Search for the cell housing the specified text and yield its (x, y) center coordinate. 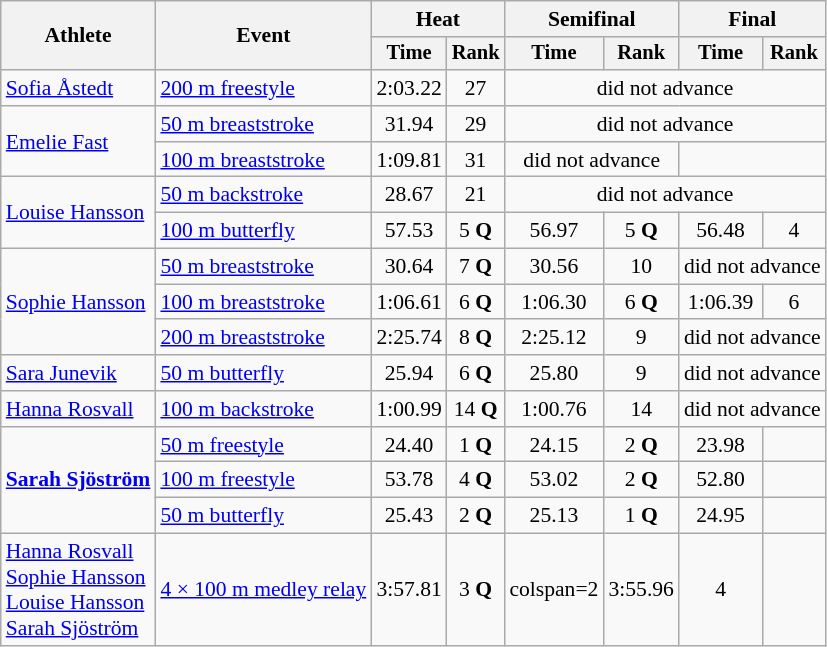
24.15 (554, 445)
Hanna RosvallSophie HanssonLouise HanssonSarah Sjöström (78, 590)
21 (476, 195)
25.13 (554, 516)
14 Q (476, 409)
53.02 (554, 480)
1:06.30 (554, 302)
8 Q (476, 338)
6 (794, 302)
200 m freestyle (263, 88)
Athlete (78, 36)
1:06.39 (720, 302)
200 m breaststroke (263, 338)
23.98 (720, 445)
1:00.99 (408, 409)
Heat (438, 19)
colspan=2 (554, 590)
10 (640, 267)
Event (263, 36)
4 × 100 m medley relay (263, 590)
57.53 (408, 231)
7 Q (476, 267)
Sarah Sjöström (78, 480)
Hanna Rosvall (78, 409)
100 m butterfly (263, 231)
56.97 (554, 231)
3:55.96 (640, 590)
2:25.12 (554, 338)
25.80 (554, 373)
30.56 (554, 267)
2:03.22 (408, 88)
Semifinal (592, 19)
30.64 (408, 267)
27 (476, 88)
29 (476, 124)
100 m backstroke (263, 409)
100 m freestyle (263, 480)
50 m backstroke (263, 195)
Emelie Fast (78, 142)
56.48 (720, 231)
Sofia Åstedt (78, 88)
31.94 (408, 124)
24.95 (720, 516)
1:06.61 (408, 302)
3 Q (476, 590)
4 Q (476, 480)
14 (640, 409)
Sara Junevik (78, 373)
50 m freestyle (263, 445)
Sophie Hansson (78, 302)
53.78 (408, 480)
Louise Hansson (78, 212)
25.43 (408, 516)
28.67 (408, 195)
Final (752, 19)
24.40 (408, 445)
31 (476, 160)
2:25.74 (408, 338)
52.80 (720, 480)
1:00.76 (554, 409)
25.94 (408, 373)
3:57.81 (408, 590)
1:09.81 (408, 160)
